From the cell containing the given text, extract its center point as [x, y] coordinate. 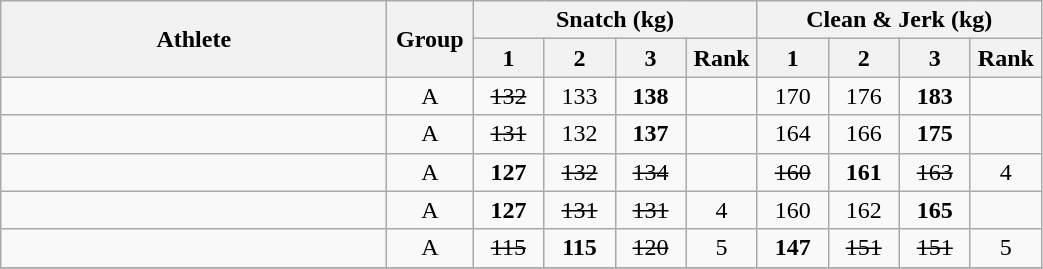
163 [934, 172]
120 [650, 248]
170 [792, 96]
Snatch (kg) [615, 20]
175 [934, 134]
134 [650, 172]
165 [934, 210]
138 [650, 96]
166 [864, 134]
Athlete [194, 39]
183 [934, 96]
137 [650, 134]
176 [864, 96]
133 [580, 96]
Group [430, 39]
162 [864, 210]
164 [792, 134]
161 [864, 172]
147 [792, 248]
Clean & Jerk (kg) [899, 20]
